Pinpoint the cell where the given text exists, returning its [X, Y] midpoint coordinate. 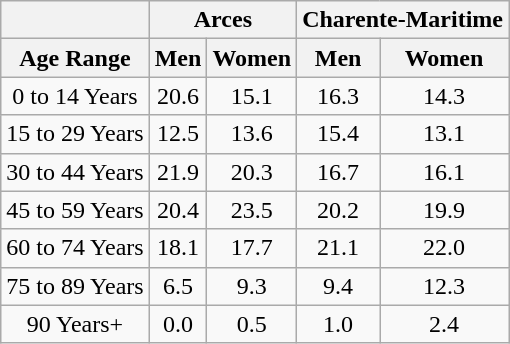
15.1 [252, 96]
Arces [222, 20]
75 to 89 Years [75, 286]
6.5 [178, 286]
12.5 [178, 134]
1.0 [338, 324]
13.6 [252, 134]
15.4 [338, 134]
Charente-Maritime [403, 20]
16.3 [338, 96]
18.1 [178, 248]
9.4 [338, 286]
23.5 [252, 210]
12.3 [444, 286]
60 to 74 Years [75, 248]
14.3 [444, 96]
16.7 [338, 172]
0 to 14 Years [75, 96]
20.2 [338, 210]
22.0 [444, 248]
21.9 [178, 172]
9.3 [252, 286]
21.1 [338, 248]
15 to 29 Years [75, 134]
Age Range [75, 58]
20.6 [178, 96]
90 Years+ [75, 324]
0.0 [178, 324]
20.3 [252, 172]
20.4 [178, 210]
19.9 [444, 210]
17.7 [252, 248]
16.1 [444, 172]
2.4 [444, 324]
30 to 44 Years [75, 172]
45 to 59 Years [75, 210]
0.5 [252, 324]
13.1 [444, 134]
